Locate the cell with the specified text and output its [X, Y] center coordinate. 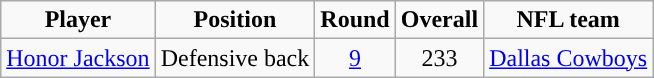
9 [355, 58]
Defensive back [235, 58]
Player [78, 20]
Dallas Cowboys [568, 58]
Overall [439, 20]
233 [439, 58]
Position [235, 20]
Round [355, 20]
NFL team [568, 20]
Honor Jackson [78, 58]
